Find where the given text appears and provide that cell's center as (x, y) coordinate. 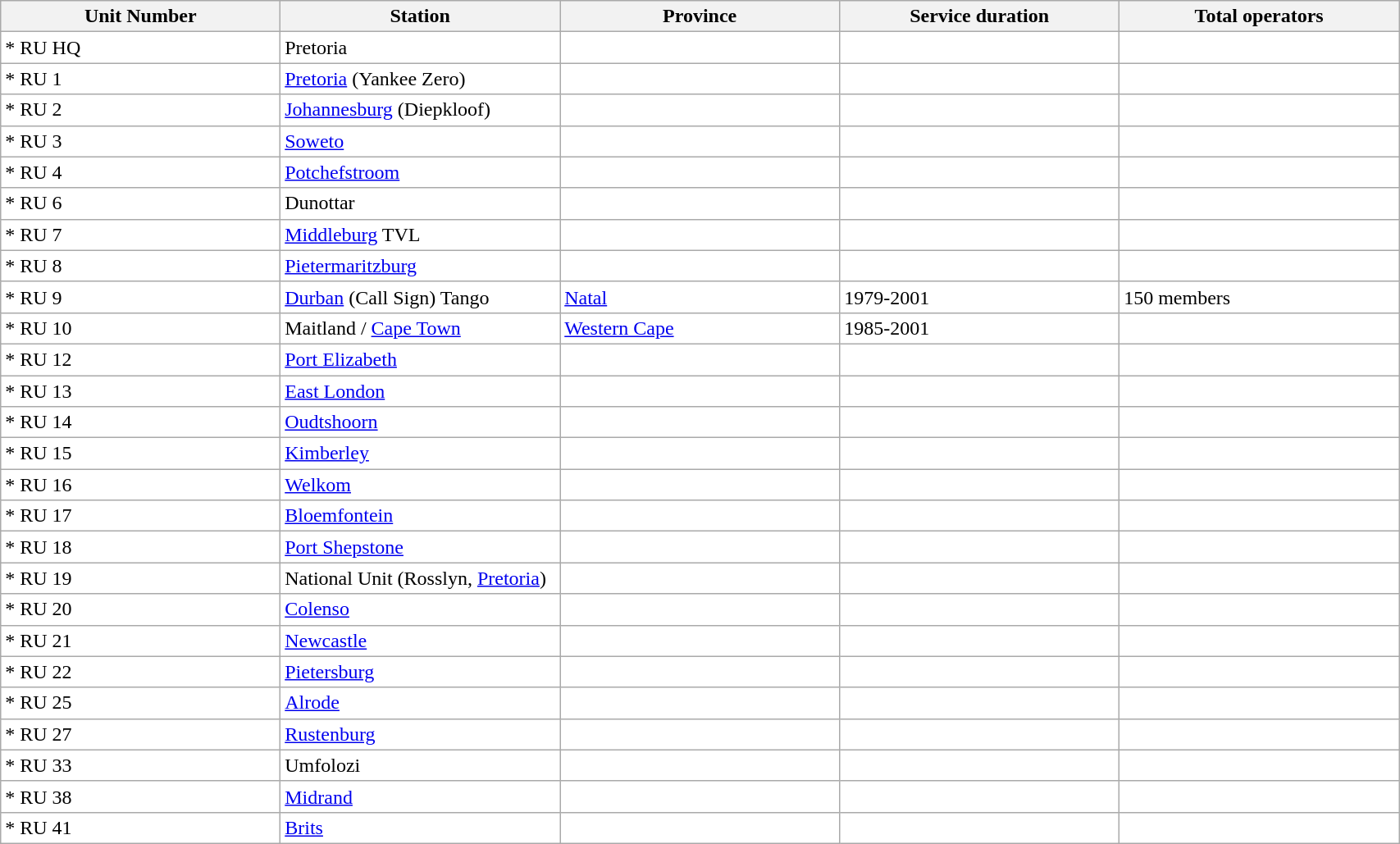
* RU 20 (141, 609)
1985-2001 (979, 328)
National Unit (Rosslyn, Pretoria) (420, 578)
Dunottar (420, 203)
Pietersburg (420, 672)
Station (420, 16)
Umfolozi (420, 765)
Port Shepstone (420, 547)
Port Elizabeth (420, 359)
Midrand (420, 796)
Natal (700, 297)
* RU 38 (141, 796)
Bloemfontein (420, 516)
* RU 41 (141, 828)
* RU 25 (141, 703)
Middleburg TVL (420, 235)
* RU 3 (141, 141)
* RU 8 (141, 266)
* RU 1 (141, 79)
Rustenburg (420, 734)
* RU 12 (141, 359)
Maitland / Cape Town (420, 328)
* RU 16 (141, 485)
Soweto (420, 141)
Pretoria (420, 48)
* RU 7 (141, 235)
* RU 27 (141, 734)
* RU 15 (141, 454)
Newcastle (420, 641)
* RU 17 (141, 516)
* RU 18 (141, 547)
Johannesburg (Diepkloof) (420, 110)
* RU 22 (141, 672)
Western Cape (700, 328)
* RU 21 (141, 641)
East London (420, 391)
Alrode (420, 703)
* RU 14 (141, 422)
Unit Number (141, 16)
Pietermaritzburg (420, 266)
Kimberley (420, 454)
* RU 6 (141, 203)
* RU 2 (141, 110)
* RU 10 (141, 328)
* RU 9 (141, 297)
Durban (Call Sign) Tango (420, 297)
Welkom (420, 485)
Service duration (979, 16)
1979-2001 (979, 297)
* RU 13 (141, 391)
* RU HQ (141, 48)
Pretoria (Yankee Zero) (420, 79)
Colenso (420, 609)
Brits (420, 828)
150 members (1260, 297)
Potchefstroom (420, 172)
* RU 19 (141, 578)
Total operators (1260, 16)
* RU 33 (141, 765)
Province (700, 16)
* RU 4 (141, 172)
Oudtshoorn (420, 422)
